Output the [x, y] coordinate of the center of the cell containing the given text.  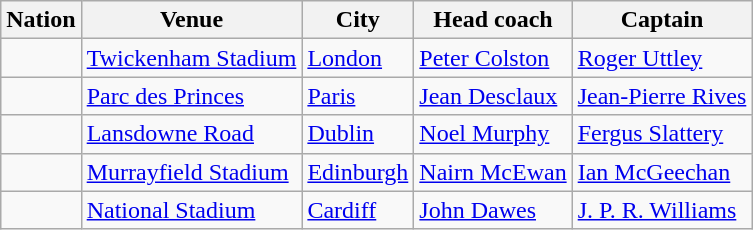
J. P. R. Williams [662, 210]
City [358, 20]
Ian McGeechan [662, 172]
Dublin [358, 134]
Parc des Princes [192, 96]
National Stadium [192, 210]
Murrayfield Stadium [192, 172]
Head coach [493, 20]
Jean-Pierre Rives [662, 96]
Jean Desclaux [493, 96]
Twickenham Stadium [192, 58]
Captain [662, 20]
London [358, 58]
John Dawes [493, 210]
Peter Colston [493, 58]
Cardiff [358, 210]
Nairn McEwan [493, 172]
Noel Murphy [493, 134]
Roger Uttley [662, 58]
Edinburgh [358, 172]
Paris [358, 96]
Fergus Slattery [662, 134]
Venue [192, 20]
Lansdowne Road [192, 134]
Nation [41, 20]
